Scan for the cell matching the given text and deliver its [X, Y] coordinate at center. 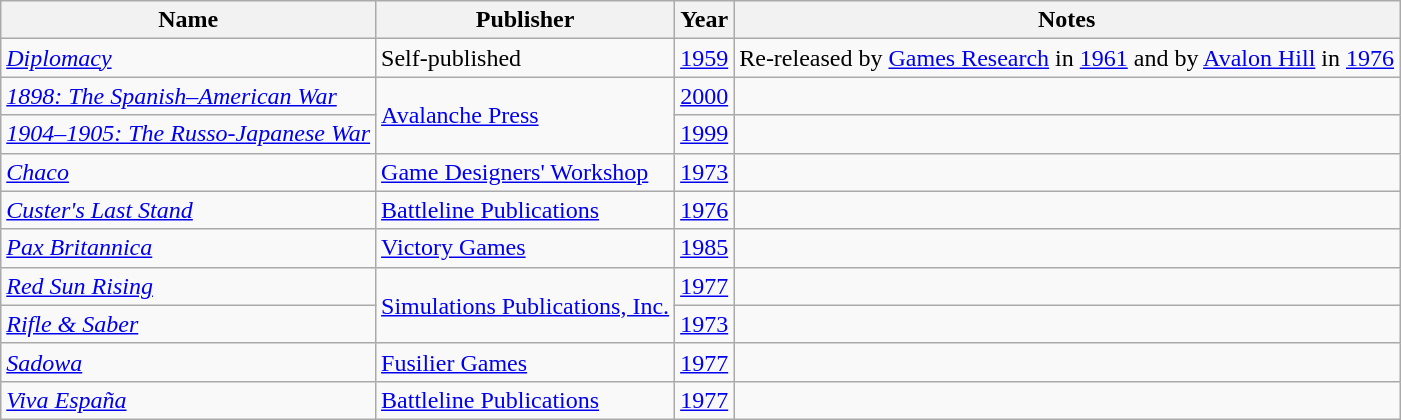
Pax Britannica [188, 248]
Self-published [526, 58]
1904–1905: The Russo-Japanese War [188, 134]
Custer's Last Stand [188, 210]
Red Sun Rising [188, 286]
1959 [704, 58]
Diplomacy [188, 58]
Re-released by Games Research in 1961 and by Avalon Hill in 1976 [1067, 58]
1898: The Spanish–American War [188, 96]
1976 [704, 210]
Chaco [188, 172]
Notes [1067, 20]
Publisher [526, 20]
Name [188, 20]
Fusilier Games [526, 362]
Sadowa [188, 362]
Simulations Publications, Inc. [526, 305]
Rifle & Saber [188, 324]
Victory Games [526, 248]
Avalanche Press [526, 115]
Game Designers' Workshop [526, 172]
Viva España [188, 400]
1999 [704, 134]
2000 [704, 96]
Year [704, 20]
1985 [704, 248]
